Return the [x, y] coordinate for the center point of the cell that contains the specified text.  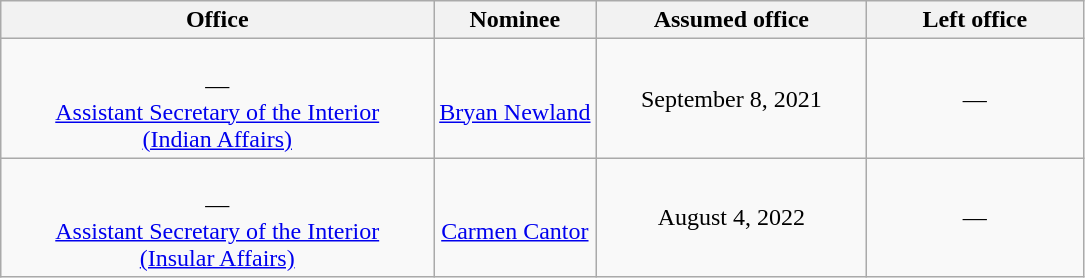
—Assistant Secretary of the Interior(Insular Affairs) [218, 218]
—Assistant Secretary of the Interior(Indian Affairs) [218, 98]
August 4, 2022 [732, 218]
Left office [975, 20]
Office [218, 20]
September 8, 2021 [732, 98]
Bryan Newland [515, 98]
Nominee [515, 20]
Carmen Cantor [515, 218]
Assumed office [732, 20]
